Return the (X, Y) coordinate for the center point of the cell that contains the specified text.  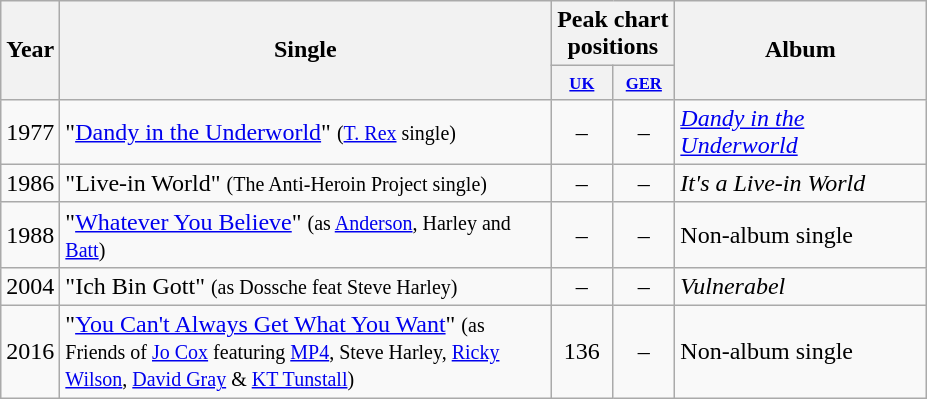
Album (800, 50)
"You Can't Always Get What You Want" (as Friends of Jo Cox featuring MP4, Steve Harley, Ricky Wilson, David Gray & KT Tunstall) (306, 352)
"Ich Bin Gott" (as Dossche feat Steve Harley) (306, 286)
UK (582, 82)
"Whatever You Believe" (as Anderson, Harley and Batt) (306, 234)
Single (306, 50)
Dandy in the Underworld (800, 132)
1988 (30, 234)
136 (582, 352)
It's a Live-in World (800, 183)
1977 (30, 132)
"Dandy in the Underworld" (T. Rex single) (306, 132)
Vulnerabel (800, 286)
Year (30, 50)
GER (644, 82)
Peak chart positions (613, 34)
2016 (30, 352)
"Live-in World" (The Anti-Heroin Project single) (306, 183)
2004 (30, 286)
1986 (30, 183)
